Identify which cell holds the provided text, then report its [x, y] central coordinate. 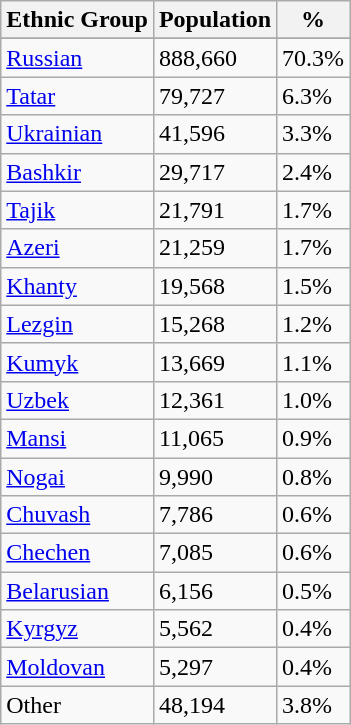
% [314, 20]
21,791 [214, 210]
Chuvash [78, 515]
11,065 [214, 438]
15,268 [214, 324]
19,568 [214, 286]
Chechen [78, 553]
Ethnic Group [78, 20]
Moldovan [78, 667]
Other [78, 705]
Russian [78, 58]
1.0% [314, 400]
12,361 [214, 400]
1.2% [314, 324]
Tatar [78, 96]
6.3% [314, 96]
79,727 [214, 96]
Bashkir [78, 172]
Ukrainian [78, 134]
0.9% [314, 438]
13,669 [214, 362]
Nogai [78, 477]
Population [214, 20]
5,297 [214, 667]
Kumyk [78, 362]
1.1% [314, 362]
48,194 [214, 705]
9,990 [214, 477]
888,660 [214, 58]
Kyrgyz [78, 629]
Tajik [78, 210]
Mansi [78, 438]
70.3% [314, 58]
7,085 [214, 553]
Azeri [78, 248]
21,259 [214, 248]
5,562 [214, 629]
Belarusian [78, 591]
29,717 [214, 172]
Uzbek [78, 400]
0.8% [314, 477]
1.5% [314, 286]
Khanty [78, 286]
7,786 [214, 515]
Lezgin [78, 324]
3.8% [314, 705]
41,596 [214, 134]
2.4% [314, 172]
3.3% [314, 134]
0.5% [314, 591]
6,156 [214, 591]
